Return [X, Y] of the center of cell containing provided text 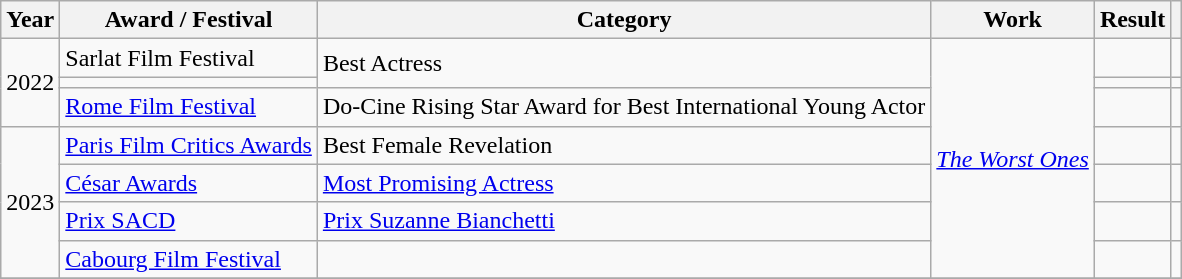
Work [1013, 20]
2023 [30, 202]
Sarlat Film Festival [189, 58]
Cabourg Film Festival [189, 259]
César Awards [189, 183]
Award / Festival [189, 20]
The Worst Ones [1013, 158]
Rome Film Festival [189, 107]
Do-Cine Rising Star Award for Best International Young Actor [624, 107]
Best Actress [624, 64]
2022 [30, 82]
Result [1132, 20]
Prix Suzanne Bianchetti [624, 221]
Best Female Revelation [624, 145]
Prix SACD [189, 221]
Year [30, 20]
Most Promising Actress [624, 183]
Category [624, 20]
Paris Film Critics Awards [189, 145]
